For the text-containing cell, return its midpoint in [x, y] coordinate format. 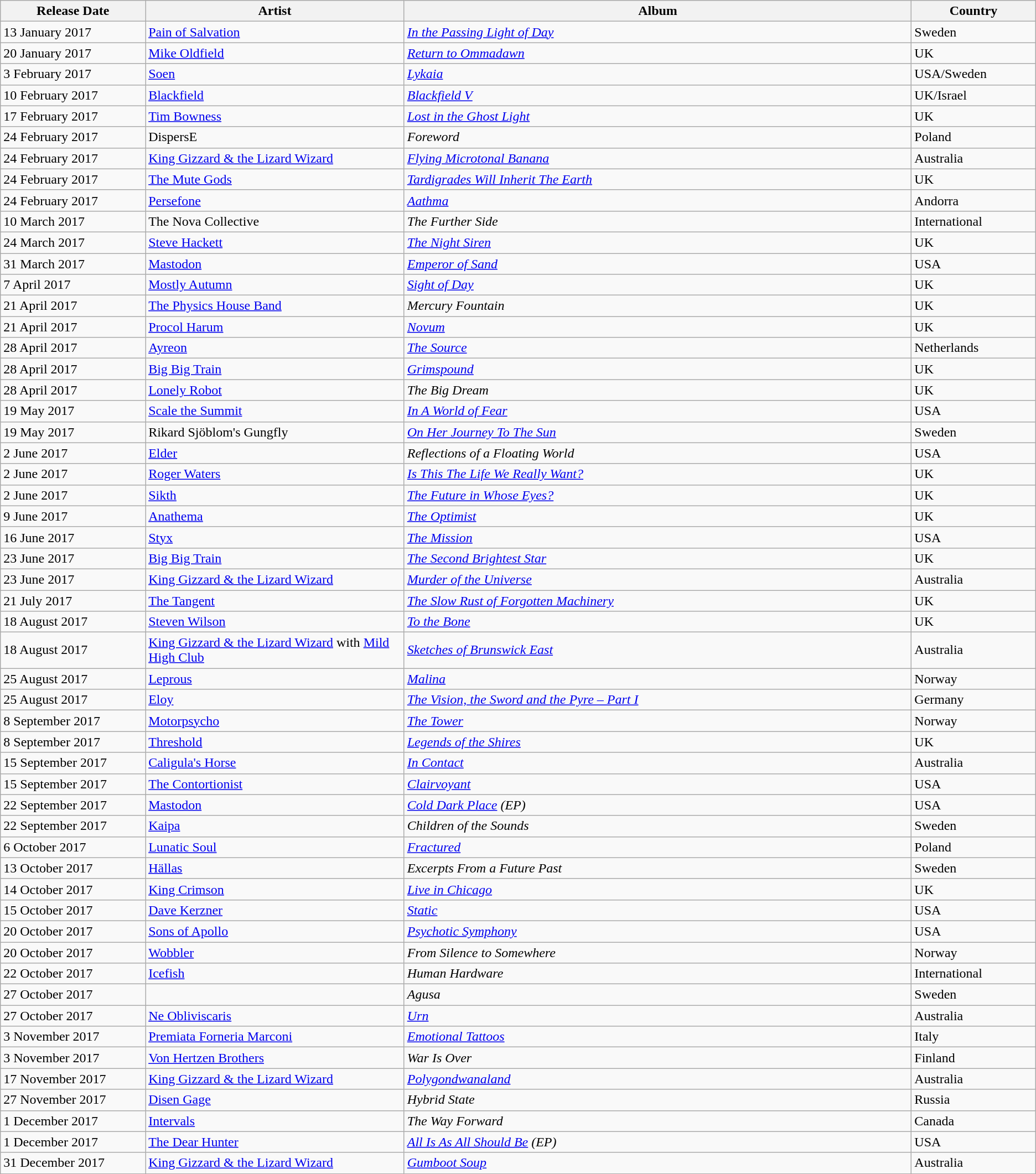
King Gizzard & the Lizard Wizard with Mild High Club [275, 651]
24 March 2017 [73, 242]
Return to Ommadawn [657, 53]
Lost in the Ghost Light [657, 116]
Steven Wilson [275, 622]
Steve Hackett [275, 242]
Mike Oldfield [275, 53]
Flying Microtonal Banana [657, 158]
13 January 2017 [73, 32]
Canada [973, 1121]
In Contact [657, 763]
Persefone [275, 200]
Styx [275, 537]
Procol Harum [275, 327]
9 June 2017 [73, 516]
Intervals [275, 1121]
Static [657, 910]
The Further Side [657, 221]
Italy [973, 1037]
The Way Forward [657, 1121]
Lykaia [657, 74]
27 November 2017 [73, 1100]
Live in Chicago [657, 889]
The Mission [657, 537]
Emotional Tattoos [657, 1037]
The Second Brightest Star [657, 558]
In the Passing Light of Day [657, 32]
Foreword [657, 137]
31 December 2017 [73, 1163]
Eloy [275, 700]
14 October 2017 [73, 889]
Roger Waters [275, 474]
Emperor of Sand [657, 264]
Germany [973, 700]
Children of the Sounds [657, 826]
3 February 2017 [73, 74]
Novum [657, 327]
Aathma [657, 200]
Human Hardware [657, 974]
Sight of Day [657, 285]
Sketches of Brunswick East [657, 651]
From Silence to Somewhere [657, 952]
Murder of the Universe [657, 579]
Russia [973, 1100]
In A World of Fear [657, 411]
Von Hertzen Brothers [275, 1058]
Premiata Forneria Marconi [275, 1037]
6 October 2017 [73, 847]
The Physics House Band [275, 306]
15 October 2017 [73, 910]
The Tower [657, 721]
Urn [657, 1016]
22 October 2017 [73, 974]
Psychotic Symphony [657, 931]
Grimspound [657, 369]
To the Bone [657, 622]
All Is As All Should Be (EP) [657, 1142]
Lonely Robot [275, 390]
Reflections of a Floating World [657, 453]
13 October 2017 [73, 868]
The Slow Rust of Forgotten Machinery [657, 600]
Agusa [657, 995]
UK/Israel [973, 95]
Pain of Salvation [275, 32]
Clairvoyant [657, 784]
10 February 2017 [73, 95]
Is This The Life We Really Want? [657, 474]
Artist [275, 11]
Sikth [275, 495]
The Source [657, 348]
Blackfield [275, 95]
Wobbler [275, 952]
Excerpts From a Future Past [657, 868]
Andorra [973, 200]
The Optimist [657, 516]
The Mute Gods [275, 179]
Elder [275, 453]
Album [657, 11]
Icefish [275, 974]
Dave Kerzner [275, 910]
Netherlands [973, 348]
Soen [275, 74]
War Is Over [657, 1058]
Fractured [657, 847]
Disen Gage [275, 1100]
DispersE [275, 137]
The Nova Collective [275, 221]
Mercury Fountain [657, 306]
Polygondwanaland [657, 1079]
16 June 2017 [73, 537]
21 July 2017 [73, 600]
Hybrid State [657, 1100]
The Contortionist [275, 784]
17 November 2017 [73, 1079]
Caligula's Horse [275, 763]
The Vision, the Sword and the Pyre – Part I [657, 700]
Scale the Summit [275, 411]
The Dear Hunter [275, 1142]
Leprous [275, 679]
Tim Bowness [275, 116]
USA/Sweden [973, 74]
Legends of the Shires [657, 742]
The Night Siren [657, 242]
Country [973, 11]
King Crimson [275, 889]
On Her Journey To The Sun [657, 432]
Tardigrades Will Inherit The Earth [657, 179]
Rikard Sjöblom's Gungfly [275, 432]
20 January 2017 [73, 53]
The Tangent [275, 600]
Cold Dark Place (EP) [657, 805]
10 March 2017 [73, 221]
Finland [973, 1058]
Threshold [275, 742]
Motorpsycho [275, 721]
Ayreon [275, 348]
Lunatic Soul [275, 847]
The Big Dream [657, 390]
17 February 2017 [73, 116]
Gumboot Soup [657, 1163]
Release Date [73, 11]
Malina [657, 679]
Blackfield V [657, 95]
7 April 2017 [73, 285]
Anathema [275, 516]
Hällas [275, 868]
Mostly Autumn [275, 285]
Kaipa [275, 826]
The Future in Whose Eyes? [657, 495]
31 March 2017 [73, 264]
Ne Obliviscaris [275, 1016]
Sons of Apollo [275, 931]
